Return (x, y) of the center of cell containing provided text 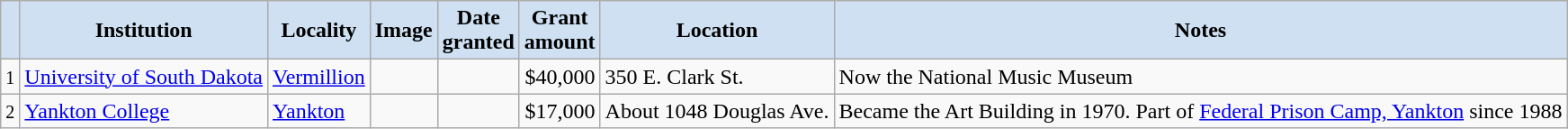
Institution (144, 31)
University of South Dakota (144, 77)
1 (11, 77)
Grantamount (560, 31)
About 1048 Douglas Ave. (717, 111)
Location (717, 31)
Became the Art Building in 1970. Part of Federal Prison Camp, Yankton since 1988 (1200, 111)
350 E. Clark St. (717, 77)
$17,000 (560, 111)
Now the National Music Museum (1200, 77)
Yankton College (144, 111)
Notes (1200, 31)
Image (403, 31)
Locality (319, 31)
Dategranted (479, 31)
Vermillion (319, 77)
$40,000 (560, 77)
2 (11, 111)
Yankton (319, 111)
